From the cell containing the given text, extract its center point as [X, Y] coordinate. 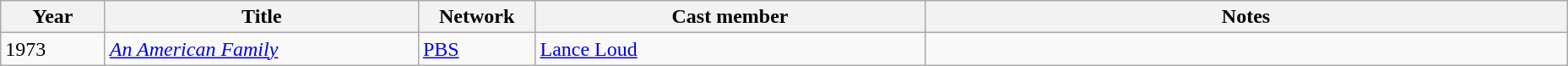
Network [476, 17]
PBS [476, 49]
Cast member [730, 17]
An American Family [262, 49]
Notes [1246, 17]
Year [53, 17]
Title [262, 17]
Lance Loud [730, 49]
1973 [53, 49]
